Capture the cell that displays the provided text and extract its (X, Y) central coordinate. 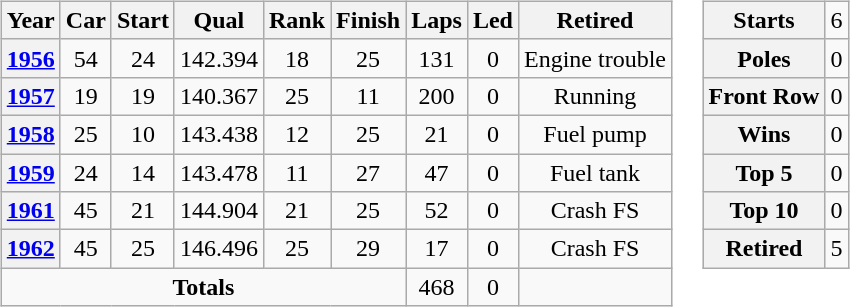
14 (142, 173)
29 (368, 249)
Start (142, 20)
Car (86, 20)
Front Row (764, 96)
Poles (764, 58)
468 (437, 287)
18 (296, 58)
Finish (368, 20)
Laps (437, 20)
142.394 (218, 58)
Top 5 (764, 173)
200 (437, 96)
143.478 (218, 173)
10 (142, 134)
Engine trouble (594, 58)
1959 (30, 173)
5 (836, 249)
144.904 (218, 211)
Totals (203, 287)
17 (437, 249)
Led (492, 20)
47 (437, 173)
Rank (296, 20)
52 (437, 211)
146.496 (218, 249)
Qual (218, 20)
Fuel tank (594, 173)
Fuel pump (594, 134)
143.438 (218, 134)
54 (86, 58)
Starts (764, 20)
12 (296, 134)
131 (437, 58)
140.367 (218, 96)
1961 (30, 211)
1956 (30, 58)
1958 (30, 134)
Top 10 (764, 211)
Year (30, 20)
Running (594, 96)
1962 (30, 249)
Wins (764, 134)
6 (836, 20)
1957 (30, 96)
27 (368, 173)
